Determine the (X, Y) coordinate at the center of the cell enclosing the given text.  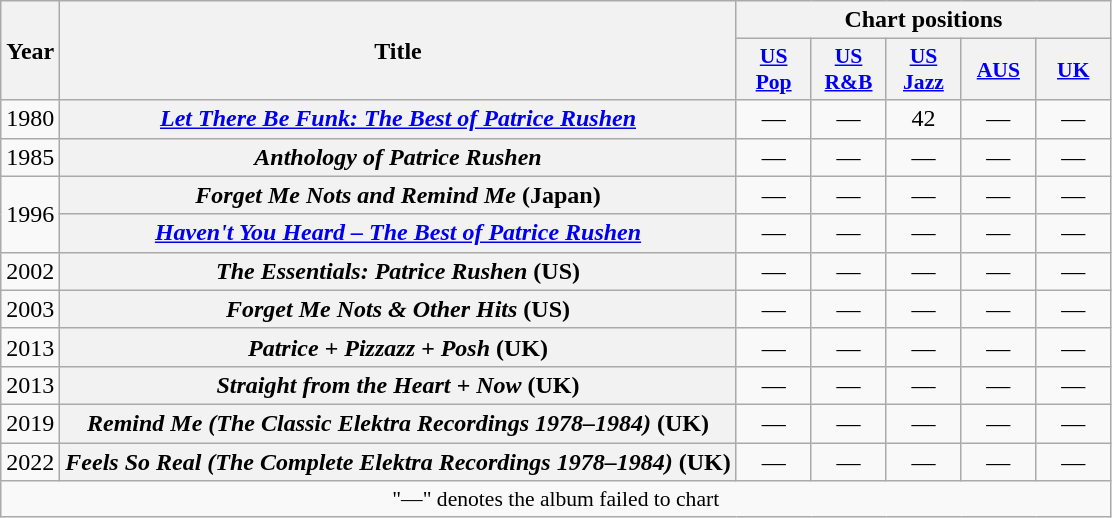
1985 (30, 157)
1996 (30, 214)
Haven't You Heard – The Best of Patrice Rushen (398, 233)
2019 (30, 423)
Year (30, 50)
AUS (998, 70)
Title (398, 50)
US R&B (848, 70)
Patrice + Pizzazz + Posh (UK) (398, 347)
2002 (30, 271)
Remind Me (The Classic Elektra Recordings 1978–1984) (UK) (398, 423)
Forget Me Nots and Remind Me (Japan) (398, 195)
Straight from the Heart + Now (UK) (398, 385)
Feels So Real (The Complete Elektra Recordings 1978–1984) (UK) (398, 461)
1980 (30, 119)
UK (1074, 70)
Let There Be Funk: The Best of Patrice Rushen (398, 119)
2003 (30, 309)
2022 (30, 461)
42 (924, 119)
Forget Me Nots & Other Hits (US) (398, 309)
The Essentials: Patrice Rushen (US) (398, 271)
Anthology of Patrice Rushen (398, 157)
"—" denotes the album failed to chart (556, 499)
US Pop (774, 70)
US Jazz (924, 70)
Chart positions (924, 20)
